Output the [X, Y] coordinate of the center of the cell containing the given text.  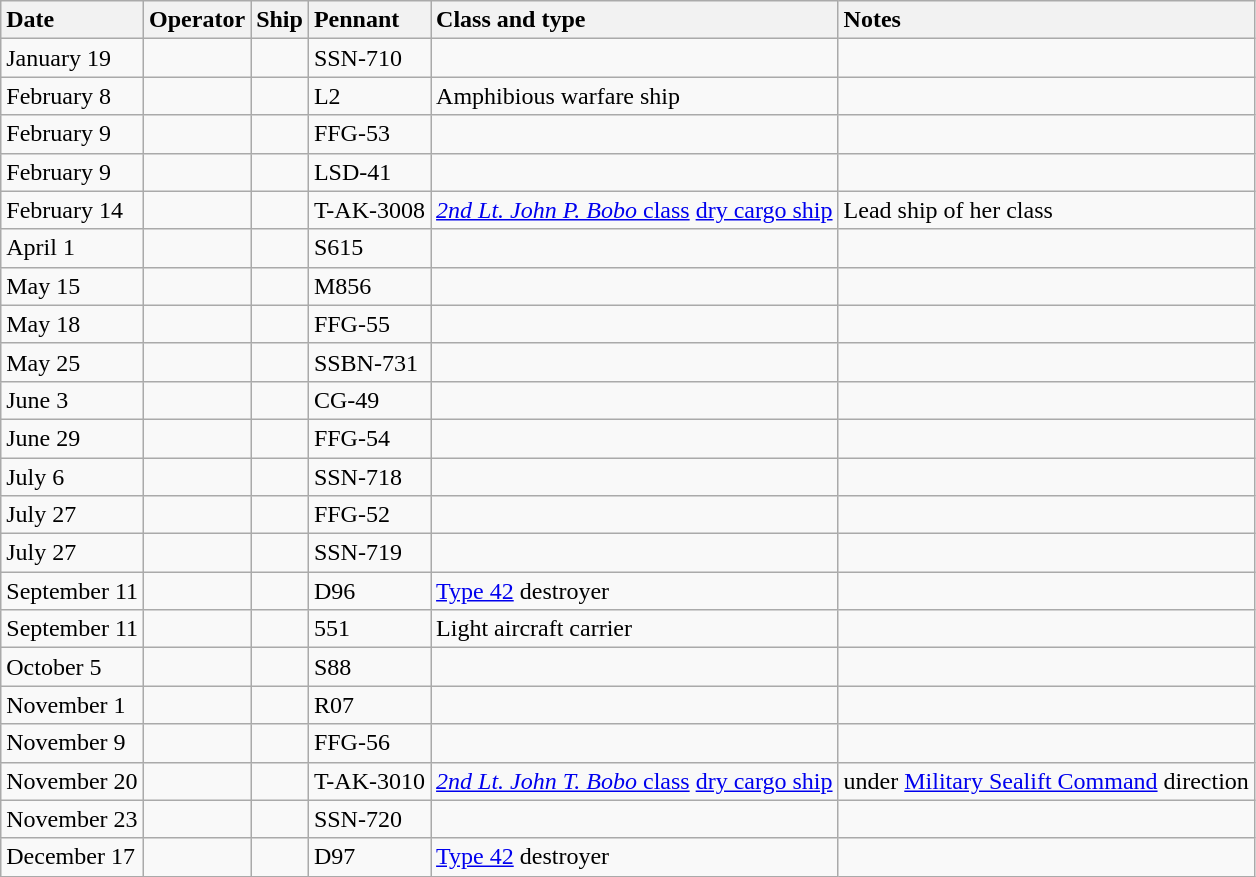
Lead ship of her class [1046, 210]
CG-49 [369, 400]
under Military Sealift Command direction [1046, 781]
FFG-55 [369, 324]
551 [369, 629]
T-AK-3010 [369, 781]
Notes [1046, 20]
FFG-53 [369, 134]
FFG-52 [369, 515]
SSN-718 [369, 477]
Class and type [635, 20]
February 14 [72, 210]
February 8 [72, 96]
July 6 [72, 477]
S88 [369, 667]
January 19 [72, 58]
2nd Lt. John T. Bobo class dry cargo ship [635, 781]
D96 [369, 591]
Amphibious warfare ship [635, 96]
M856 [369, 286]
June 29 [72, 438]
R07 [369, 705]
June 3 [72, 400]
FFG-56 [369, 743]
L2 [369, 96]
May 18 [72, 324]
S615 [369, 248]
Date [72, 20]
November 9 [72, 743]
December 17 [72, 857]
Ship [280, 20]
SSN-710 [369, 58]
November 23 [72, 819]
May 25 [72, 362]
Operator [198, 20]
April 1 [72, 248]
T-AK-3008 [369, 210]
November 1 [72, 705]
May 15 [72, 286]
SSN-719 [369, 553]
FFG-54 [369, 438]
November 20 [72, 781]
LSD-41 [369, 172]
Pennant [369, 20]
October 5 [72, 667]
SSBN-731 [369, 362]
2nd Lt. John P. Bobo class dry cargo ship [635, 210]
D97 [369, 857]
Light aircraft carrier [635, 629]
SSN-720 [369, 819]
